Extract the (X, Y) coordinate from the center of the cell holding the provided text.  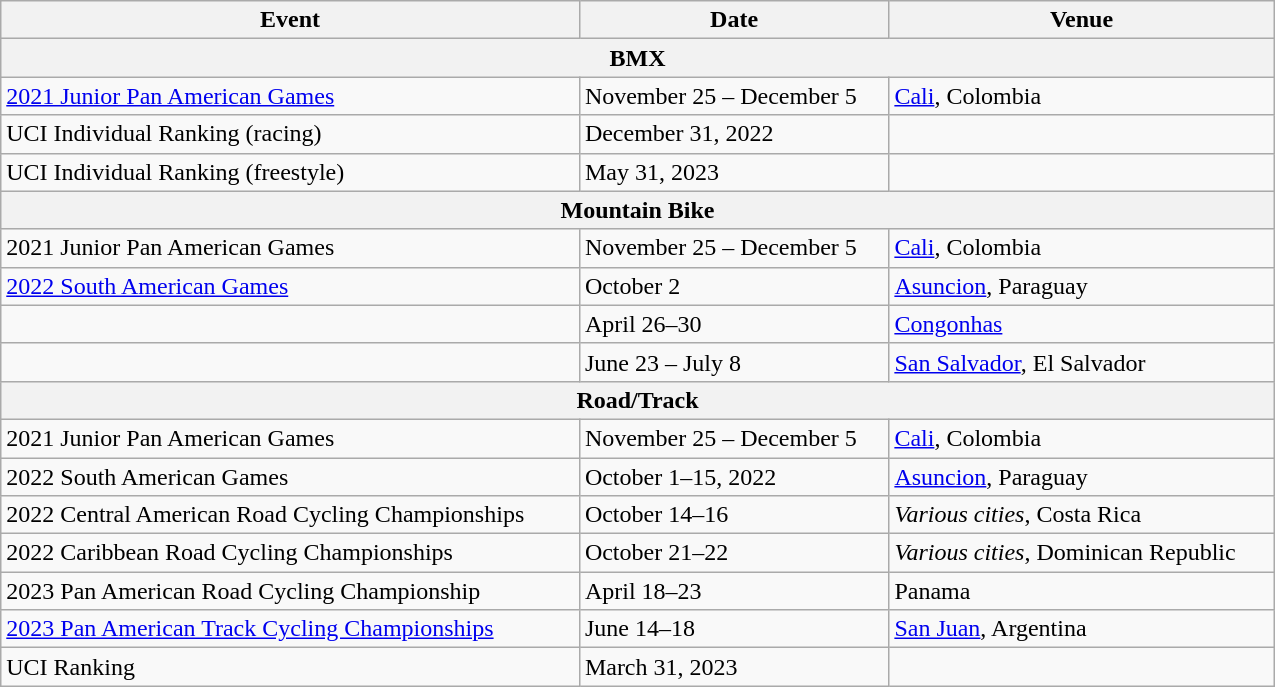
Various cities, Dominican Republic (1082, 553)
Panama (1082, 591)
San Juan, Argentina (1082, 629)
2022 Central American Road Cycling Championships (290, 515)
April 18–23 (734, 591)
UCI Ranking (290, 667)
December 31, 2022 (734, 134)
April 26–30 (734, 324)
Various cities, Costa Rica (1082, 515)
Congonhas (1082, 324)
October 21–22 (734, 553)
UCI Individual Ranking (freestyle) (290, 172)
San Salvador, El Salvador (1082, 362)
BMX (638, 58)
2023 Pan American Track Cycling Championships (290, 629)
2023 Pan American Road Cycling Championship (290, 591)
Road/Track (638, 400)
June 23 – July 8 (734, 362)
Date (734, 20)
October 1–15, 2022 (734, 477)
Mountain Bike (638, 210)
May 31, 2023 (734, 172)
October 14–16 (734, 515)
October 2 (734, 286)
Venue (1082, 20)
March 31, 2023 (734, 667)
UCI Individual Ranking (racing) (290, 134)
June 14–18 (734, 629)
2022 Caribbean Road Cycling Championships (290, 553)
Event (290, 20)
